For the text-containing cell, return its midpoint in [x, y] coordinate format. 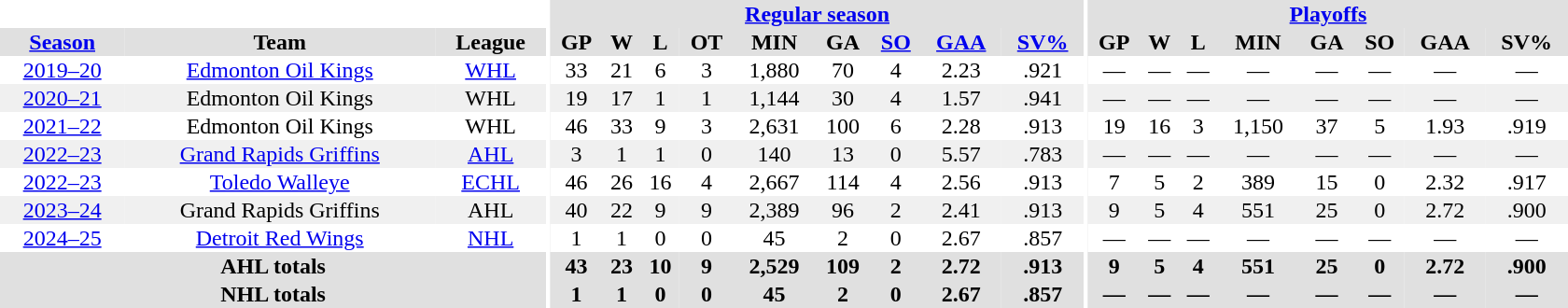
37 [1327, 126]
109 [843, 266]
43 [577, 266]
1.57 [961, 98]
.921 [1043, 70]
1,880 [775, 70]
13 [843, 154]
.917 [1527, 182]
Season [62, 42]
2.56 [961, 182]
10 [661, 266]
2023–24 [62, 210]
OT [707, 42]
30 [843, 98]
70 [843, 70]
23 [622, 266]
.919 [1527, 126]
96 [843, 210]
40 [577, 210]
2.28 [961, 126]
AHL totals [273, 266]
Toledo Walleye [280, 182]
NHL [491, 238]
League [491, 42]
26 [622, 182]
2,667 [775, 182]
2019–20 [62, 70]
.783 [1043, 154]
Regular season [818, 14]
2.41 [961, 210]
114 [843, 182]
Team [280, 42]
15 [1327, 182]
2.23 [961, 70]
2,631 [775, 126]
7 [1114, 182]
389 [1258, 182]
2.32 [1445, 182]
2,529 [775, 266]
5.57 [961, 154]
22 [622, 210]
.941 [1043, 98]
100 [843, 126]
17 [622, 98]
140 [775, 154]
Playoffs [1328, 14]
Detroit Red Wings [280, 238]
21 [622, 70]
1,144 [775, 98]
2024–25 [62, 238]
NHL totals [273, 294]
2,389 [775, 210]
2021–22 [62, 126]
1.93 [1445, 126]
ECHL [491, 182]
2020–21 [62, 98]
1,150 [1258, 126]
